Return the (X, Y) coordinate for the center point of the cell that contains the specified text.  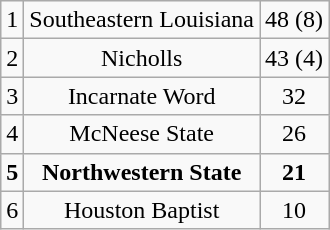
4 (12, 134)
6 (12, 210)
26 (294, 134)
10 (294, 210)
2 (12, 58)
Nicholls (142, 58)
Northwestern State (142, 172)
McNeese State (142, 134)
Houston Baptist (142, 210)
Incarnate Word (142, 96)
5 (12, 172)
Southeastern Louisiana (142, 20)
43 (4) (294, 58)
48 (8) (294, 20)
3 (12, 96)
21 (294, 172)
1 (12, 20)
32 (294, 96)
